Scan for the cell matching the given text and deliver its [x, y] coordinate at center. 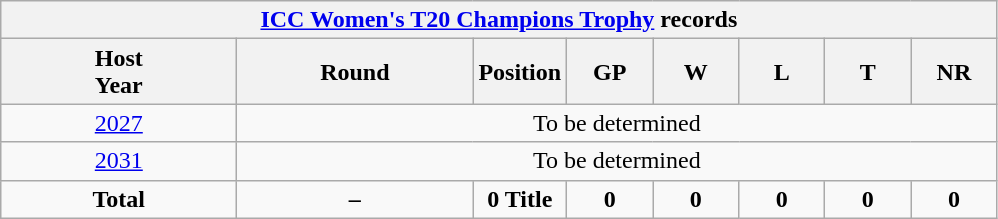
T [868, 72]
Total [119, 199]
– [355, 199]
ICC Women's T20 Champions Trophy records [499, 20]
2027 [119, 123]
Round [355, 72]
HostYear [119, 72]
NR [954, 72]
Position [520, 72]
2031 [119, 161]
W [696, 72]
GP [610, 72]
0 Title [520, 199]
L [782, 72]
